Detect which cell encompasses the target text, then output its [x, y] center coordinate. 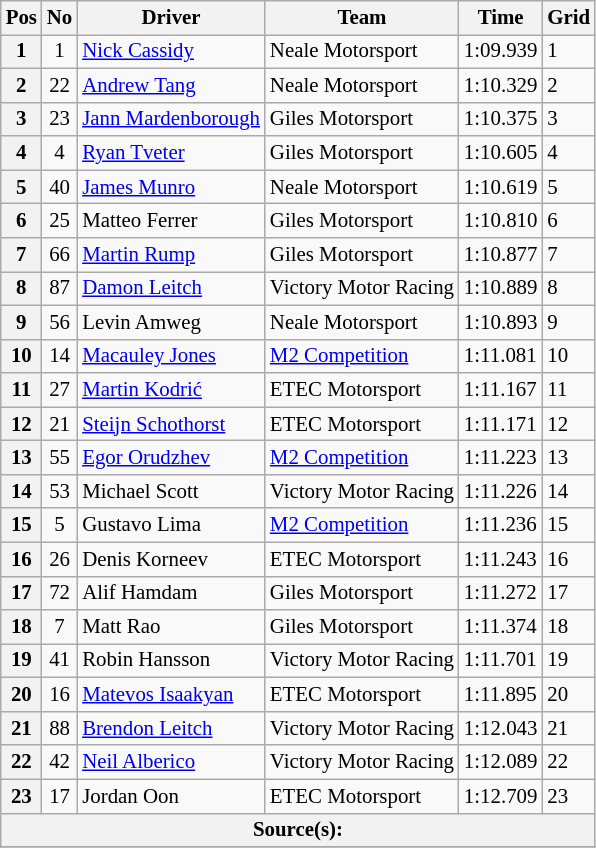
1:10.877 [500, 255]
1:10.375 [500, 119]
Source(s): [298, 830]
66 [60, 255]
Grid [568, 18]
1:11.223 [500, 458]
1:11.374 [500, 627]
Robin Hansson [171, 661]
56 [60, 322]
Jann Mardenborough [171, 119]
1:10.893 [500, 322]
Team [362, 18]
88 [60, 728]
87 [60, 288]
Gustavo Lima [171, 525]
Ryan Tveter [171, 153]
1:11.081 [500, 356]
Matevos Isaakyan [171, 695]
1:10.889 [500, 288]
Martin Rump [171, 255]
Macauley Jones [171, 356]
1:12.043 [500, 728]
Levin Amweg [171, 322]
55 [60, 458]
Jordan Oon [171, 796]
25 [60, 221]
Andrew Tang [171, 85]
Neil Alberico [171, 762]
26 [60, 559]
1:11.895 [500, 695]
1:11.243 [500, 559]
1:09.939 [500, 51]
Alif Hamdam [171, 593]
Denis Korneev [171, 559]
Time [500, 18]
Pos [22, 18]
1:11.167 [500, 390]
Matteo Ferrer [171, 221]
1:10.810 [500, 221]
1:11.701 [500, 661]
1:11.236 [500, 525]
42 [60, 762]
1:11.226 [500, 491]
1:12.089 [500, 762]
1:12.709 [500, 796]
1:11.171 [500, 424]
Nick Cassidy [171, 51]
27 [60, 390]
41 [60, 661]
Michael Scott [171, 491]
1:10.619 [500, 187]
No [60, 18]
53 [60, 491]
40 [60, 187]
Brendon Leitch [171, 728]
Steijn Schothorst [171, 424]
Driver [171, 18]
1:11.272 [500, 593]
Martin Kodrić [171, 390]
72 [60, 593]
James Munro [171, 187]
1:10.329 [500, 85]
Damon Leitch [171, 288]
Egor Orudzhev [171, 458]
1:10.605 [500, 153]
Matt Rao [171, 627]
